Capture the cell that displays the provided text and extract its [X, Y] central coordinate. 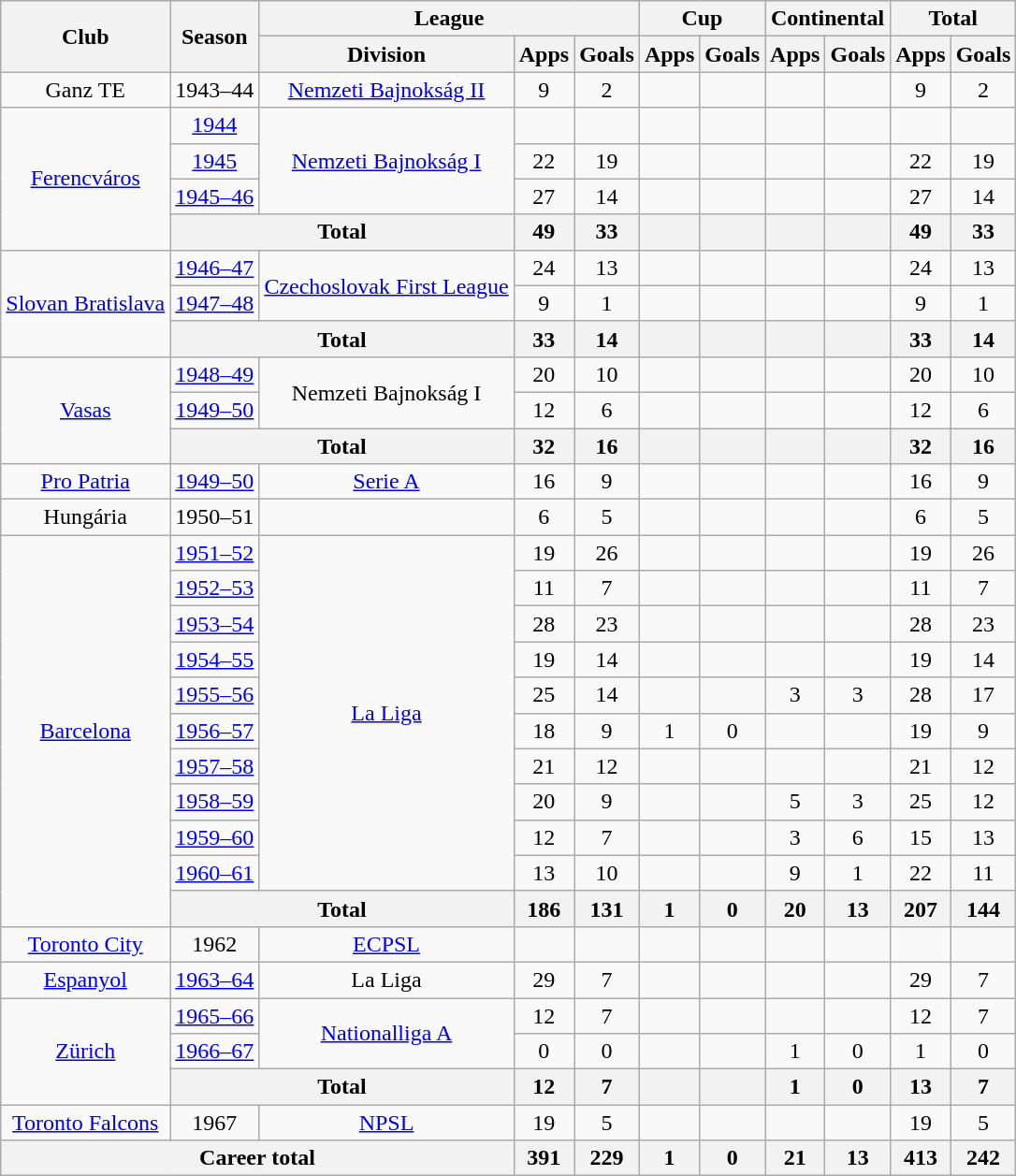
NPSL [386, 1123]
1951–52 [215, 553]
1963–64 [215, 980]
Vasas [86, 410]
Barcelona [86, 732]
413 [921, 1158]
1945 [215, 161]
1950–51 [215, 517]
Serie A [386, 482]
15 [921, 837]
1947–48 [215, 303]
1957–58 [215, 766]
207 [921, 908]
Toronto Falcons [86, 1123]
229 [607, 1158]
Pro Patria [86, 482]
17 [983, 695]
1958–59 [215, 802]
1956–57 [215, 731]
Ganz TE [86, 90]
Nemzeti Bajnokság II [386, 90]
Career total [257, 1158]
186 [544, 908]
1967 [215, 1123]
1966–67 [215, 1052]
1959–60 [215, 837]
1965–66 [215, 1015]
1960–61 [215, 873]
Toronto City [86, 944]
Czechoslovak First League [386, 285]
Nationalliga A [386, 1033]
242 [983, 1158]
Cup [702, 19]
1955–56 [215, 695]
Hungária [86, 517]
1948–49 [215, 374]
Espanyol [86, 980]
Club [86, 36]
Continental [828, 19]
131 [607, 908]
Season [215, 36]
144 [983, 908]
1944 [215, 125]
League [449, 19]
1952–53 [215, 588]
1943–44 [215, 90]
Zürich [86, 1051]
1954–55 [215, 660]
1962 [215, 944]
Ferencváros [86, 179]
391 [544, 1158]
18 [544, 731]
1945–46 [215, 196]
Slovan Bratislava [86, 303]
ECPSL [386, 944]
1946–47 [215, 268]
1953–54 [215, 624]
Division [386, 54]
